Locate the cell with the specified text and output its (x, y) center coordinate. 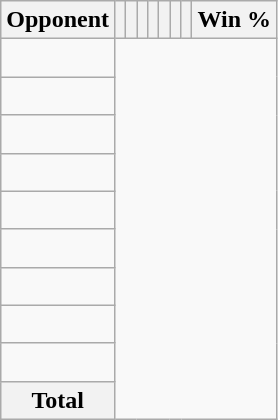
Win % (234, 20)
Opponent (58, 20)
Total (58, 400)
